Pinpoint the cell where the given text exists, returning its (X, Y) midpoint coordinate. 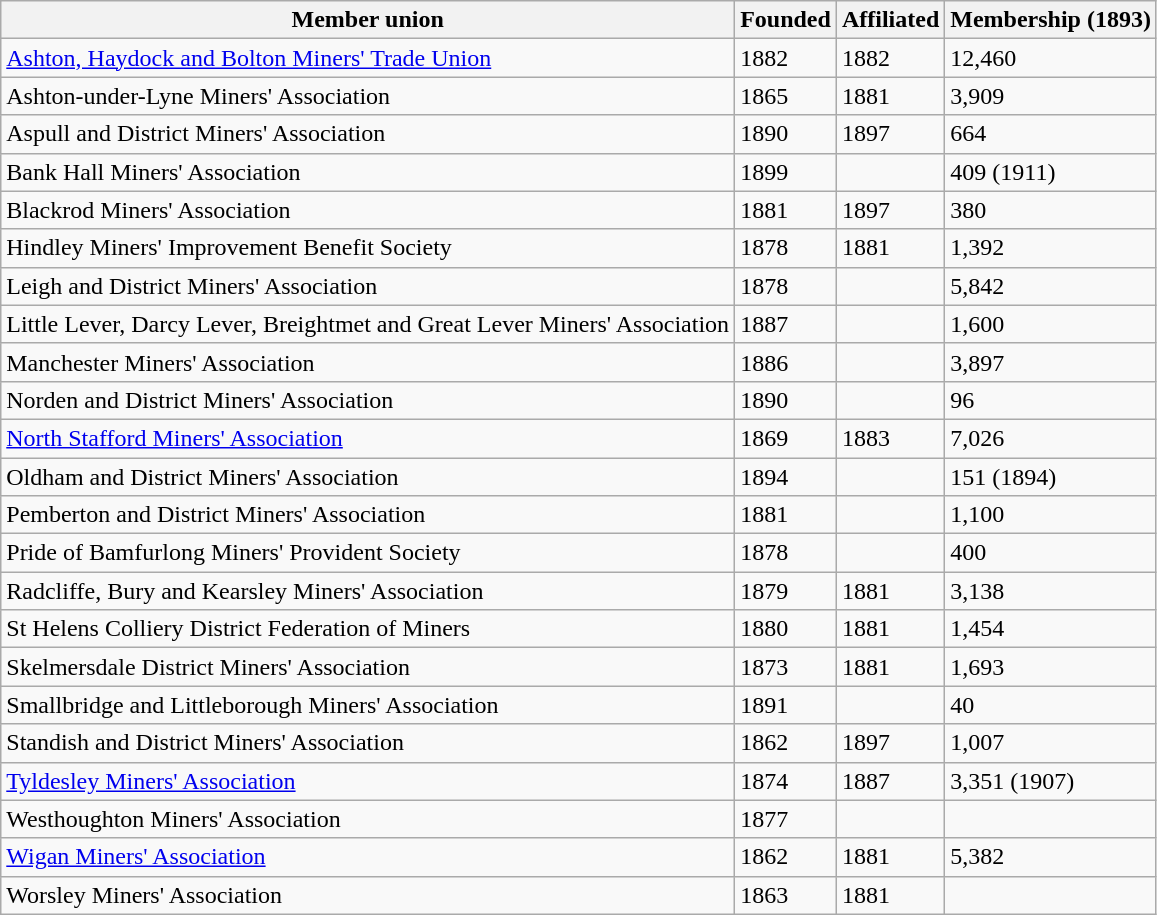
1,100 (1051, 515)
Manchester Miners' Association (368, 362)
409 (1911) (1051, 172)
Westhoughton Miners' Association (368, 819)
Membership (1893) (1051, 20)
1865 (786, 96)
96 (1051, 400)
1894 (786, 477)
1880 (786, 629)
3,138 (1051, 591)
1886 (786, 362)
1,392 (1051, 248)
Radcliffe, Bury and Kearsley Miners' Association (368, 591)
400 (1051, 553)
1,007 (1051, 743)
3,351 (1907) (1051, 781)
7,026 (1051, 438)
Affiliated (890, 20)
Aspull and District Miners' Association (368, 134)
12,460 (1051, 58)
1873 (786, 667)
Wigan Miners' Association (368, 857)
1879 (786, 591)
380 (1051, 210)
St Helens Colliery District Federation of Miners (368, 629)
Member union (368, 20)
1869 (786, 438)
Little Lever, Darcy Lever, Breightmet and Great Lever Miners' Association (368, 324)
Ashton-under-Lyne Miners' Association (368, 96)
1877 (786, 819)
Blackrod Miners' Association (368, 210)
Oldham and District Miners' Association (368, 477)
Ashton, Haydock and Bolton Miners' Trade Union (368, 58)
1,454 (1051, 629)
1899 (786, 172)
1,600 (1051, 324)
1874 (786, 781)
Leigh and District Miners' Association (368, 286)
Smallbridge and Littleborough Miners' Association (368, 705)
5,382 (1051, 857)
Norden and District Miners' Association (368, 400)
Worsley Miners' Association (368, 895)
Skelmersdale District Miners' Association (368, 667)
1891 (786, 705)
Pride of Bamfurlong Miners' Provident Society (368, 553)
Tyldesley Miners' Association (368, 781)
1,693 (1051, 667)
5,842 (1051, 286)
Founded (786, 20)
151 (1894) (1051, 477)
Standish and District Miners' Association (368, 743)
3,909 (1051, 96)
Pemberton and District Miners' Association (368, 515)
1863 (786, 895)
Bank Hall Miners' Association (368, 172)
3,897 (1051, 362)
664 (1051, 134)
1883 (890, 438)
North Stafford Miners' Association (368, 438)
Hindley Miners' Improvement Benefit Society (368, 248)
40 (1051, 705)
